Scan for the cell matching the given text and deliver its (x, y) coordinate at center. 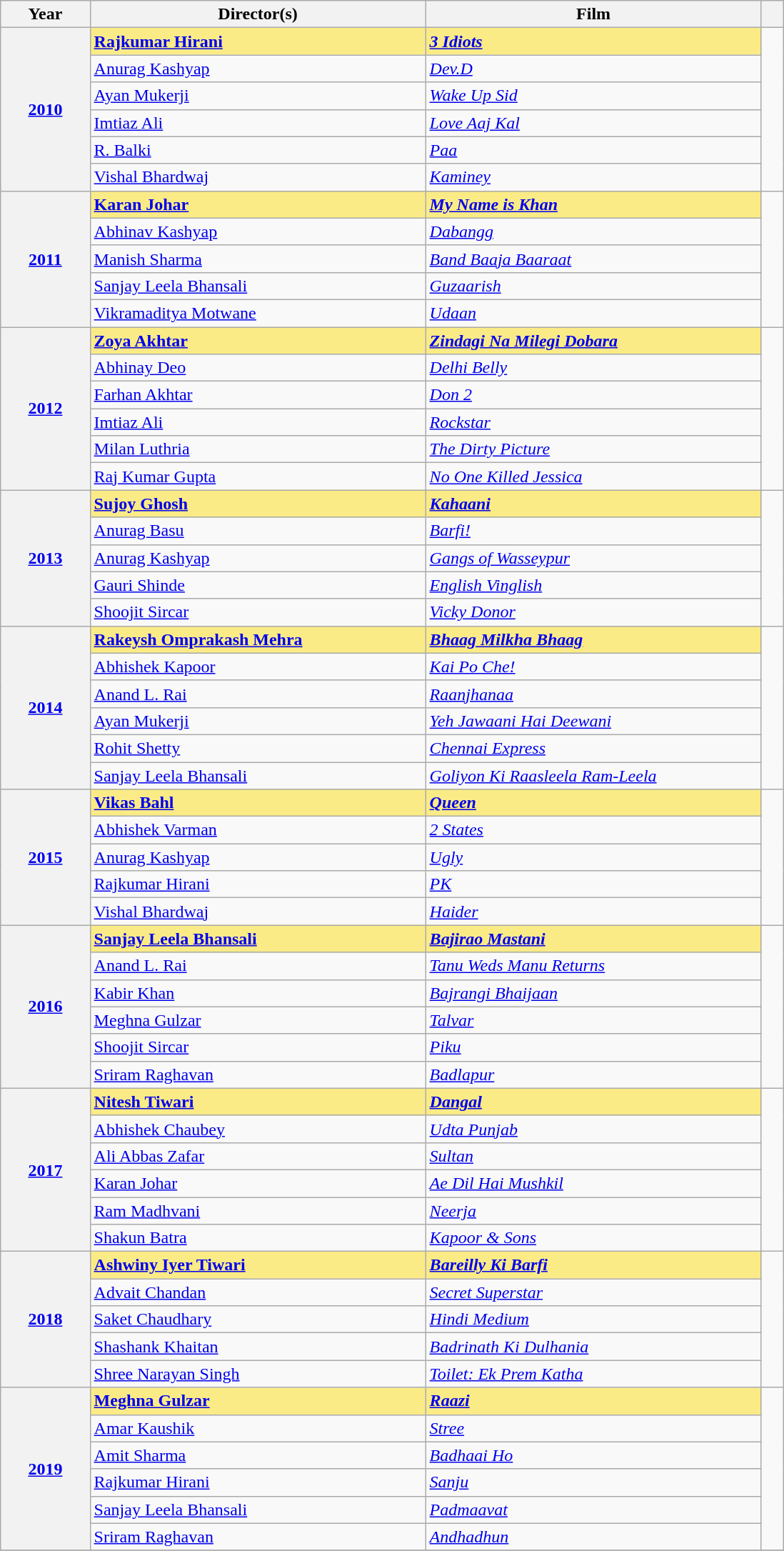
2014 (46, 707)
Yeh Jawaani Hai Deewani (593, 721)
Dev.D (593, 69)
Zindagi Na Milegi Dobara (593, 341)
Bajirao Mastani (593, 939)
Abhishek Chaubey (258, 1129)
Vikramaditya Motwane (258, 313)
Zoya Akhtar (258, 341)
Shree Narayan Singh (258, 1374)
Wake Up Sid (593, 96)
Bhaag Milkha Bhaag (593, 639)
Andhadhun (593, 1537)
Amar Kaushik (258, 1428)
2017 (46, 1170)
Advait Chandan (258, 1292)
2012 (46, 409)
Gangs of Wasseypur (593, 558)
Anurag Basu (258, 531)
Abhinay Deo (258, 368)
Amit Sharma (258, 1455)
Hindi Medium (593, 1320)
Ali Abbas Zafar (258, 1156)
Abhishek Kapoor (258, 667)
Kaminey (593, 177)
The Dirty Picture (593, 449)
3 Idiots (593, 41)
Rockstar (593, 422)
PK (593, 884)
Raanjhanaa (593, 694)
Ram Madhvani (258, 1211)
Vicky Donor (593, 612)
Milan Luthria (258, 449)
2016 (46, 1007)
Padmaavat (593, 1510)
My Name is Khan (593, 204)
Paa (593, 150)
2010 (46, 109)
Guzaarish (593, 286)
Toilet: Ek Prem Katha (593, 1374)
2019 (46, 1469)
2011 (46, 259)
Piku (593, 1047)
Abhishek Varman (258, 830)
Chennai Express (593, 748)
2018 (46, 1320)
Goliyon Ki Raasleela Ram-Leela (593, 775)
Kabir Khan (258, 993)
Barfi! (593, 531)
Bajrangi Bhaijaan (593, 993)
Kahaani (593, 504)
Director(s) (258, 14)
Film (593, 14)
Badrinath Ki Dulhania (593, 1347)
Ae Dil Hai Mushkil (593, 1183)
Tanu Weds Manu Returns (593, 966)
Queen (593, 803)
Abhinav Kashyap (258, 231)
Dabangg (593, 231)
Shakun Batra (258, 1238)
Raj Kumar Gupta (258, 477)
Talvar (593, 1020)
Farhan Akhtar (258, 395)
Vikas Bahl (258, 803)
Neerja (593, 1211)
Nitesh Tiwari (258, 1102)
Don 2 (593, 395)
Secret Superstar (593, 1292)
No One Killed Jessica (593, 477)
Badlapur (593, 1074)
Sanju (593, 1482)
Year (46, 14)
2013 (46, 558)
Udaan (593, 313)
Rakeysh Omprakash Mehra (258, 639)
2 States (593, 830)
Raazi (593, 1401)
Delhi Belly (593, 368)
Sultan (593, 1156)
Badhaai Ho (593, 1455)
Udta Punjab (593, 1129)
Dangal (593, 1102)
Kapoor & Sons (593, 1238)
Rohit Shetty (258, 748)
Kai Po Che! (593, 667)
Ashwiny Iyer Tiwari (258, 1265)
Saket Chaudhary (258, 1320)
Stree (593, 1428)
Bareilly Ki Barfi (593, 1265)
Sujoy Ghosh (258, 504)
Band Baaja Baaraat (593, 259)
Haider (593, 912)
2015 (46, 857)
Gauri Shinde (258, 585)
English Vinglish (593, 585)
Shashank Khaitan (258, 1347)
Ugly (593, 857)
Love Aaj Kal (593, 123)
R. Balki (258, 150)
Manish Sharma (258, 259)
